Extract the [X, Y] coordinate from the center of the cell holding the provided text.  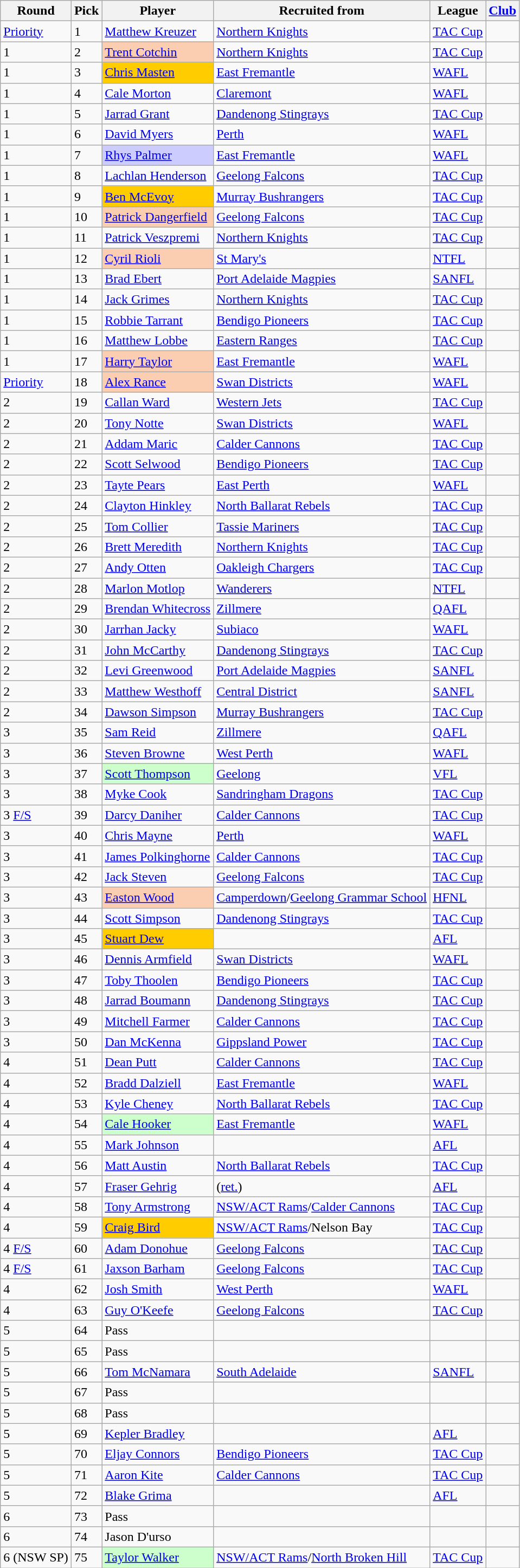
12 [86, 258]
19 [86, 403]
Toby Thoolen [158, 980]
10 [86, 217]
58 [86, 1207]
Trent Cotchin [158, 52]
Jaxson Barham [158, 1269]
Mitchell Farmer [158, 1021]
Stuart Dew [158, 939]
40 [86, 835]
18 [86, 382]
Jack Grimes [158, 300]
Lachlan Henderson [158, 176]
6 (NSW SP) [36, 1557]
(ret.) [322, 1186]
Tony Notte [158, 423]
7 [86, 155]
Sandringham Dragons [322, 794]
Craig Bird [158, 1227]
HFNL [458, 897]
Brendan Whitecross [158, 609]
Jarrad Grant [158, 114]
71 [86, 1475]
Tom McNamara [158, 1372]
63 [86, 1310]
St Mary's [322, 258]
16 [86, 341]
20 [86, 423]
57 [86, 1186]
49 [86, 1021]
53 [86, 1104]
47 [86, 980]
Taylor Walker [158, 1557]
43 [86, 897]
72 [86, 1495]
44 [86, 918]
Marlon Motlop [158, 588]
Tayte Pears [158, 485]
65 [86, 1351]
Tom Collier [158, 526]
Pick [86, 11]
Levi Greenwood [158, 671]
Camperdown/Geelong Grammar School [322, 897]
24 [86, 506]
Guy O'Keefe [158, 1310]
Western Jets [322, 403]
John McCarthy [158, 650]
Matthew Kreuzer [158, 31]
Jack Steven [158, 877]
23 [86, 485]
75 [86, 1557]
Geelong [322, 774]
Gippsland Power [322, 1042]
59 [86, 1227]
15 [86, 320]
68 [86, 1413]
Dennis Armfield [158, 960]
69 [86, 1434]
Andy Otten [158, 567]
Clayton Hinkley [158, 506]
56 [86, 1165]
32 [86, 671]
70 [86, 1454]
52 [86, 1083]
48 [86, 1001]
50 [86, 1042]
Cyril Rioli [158, 258]
34 [86, 712]
Dawson Simpson [158, 712]
67 [86, 1392]
45 [86, 939]
Club [503, 11]
Aaron Kite [158, 1475]
51 [86, 1062]
Sam Reid [158, 733]
Brad Ebert [158, 279]
Subiaco [322, 630]
22 [86, 464]
David Myers [158, 134]
Matthew Westhoff [158, 691]
74 [86, 1537]
39 [86, 815]
NSW/ACT Rams/Calder Cannons [322, 1207]
East Perth [322, 485]
37 [86, 774]
Adam Donohue [158, 1248]
21 [86, 444]
Patrick Veszpremi [158, 237]
27 [86, 567]
Matt Austin [158, 1165]
64 [86, 1331]
Wanderers [322, 588]
8 [86, 176]
League [458, 11]
Scott Simpson [158, 918]
Scott Selwood [158, 464]
VFL [458, 774]
Eastern Ranges [322, 341]
Kepler Bradley [158, 1434]
Kyle Cheney [158, 1104]
Jason D'urso [158, 1537]
9 [86, 196]
Bradd Dalziell [158, 1083]
Matthew Lobbe [158, 341]
Patrick Dangerfield [158, 217]
Dean Putt [158, 1062]
Player [158, 11]
Ben McEvoy [158, 196]
3 F/S [36, 815]
Mark Johnson [158, 1145]
Callan Ward [158, 403]
Recruited from [322, 11]
Blake Grima [158, 1495]
Chris Masten [158, 73]
31 [86, 650]
73 [86, 1516]
Fraser Gehrig [158, 1186]
55 [86, 1145]
Robbie Tarrant [158, 320]
James Polkinghorne [158, 856]
Round [36, 11]
Scott Thompson [158, 774]
NSW/ACT Rams/North Broken Hill [322, 1557]
17 [86, 361]
NSW/ACT Rams/Nelson Bay [322, 1227]
Cale Hooker [158, 1124]
Harry Taylor [158, 361]
36 [86, 753]
14 [86, 300]
Jarrad Boumann [158, 1001]
28 [86, 588]
Eljay Connors [158, 1454]
Addam Maric [158, 444]
Easton Wood [158, 897]
41 [86, 856]
Rhys Palmer [158, 155]
Tassie Mariners [322, 526]
Central District [322, 691]
25 [86, 526]
33 [86, 691]
54 [86, 1124]
South Adelaide [322, 1372]
Myke Cook [158, 794]
60 [86, 1248]
Jarrhan Jacky [158, 630]
26 [86, 547]
35 [86, 733]
11 [86, 237]
Josh Smith [158, 1290]
Tony Armstrong [158, 1207]
Dan McKenna [158, 1042]
46 [86, 960]
30 [86, 630]
Claremont [322, 93]
42 [86, 877]
29 [86, 609]
66 [86, 1372]
13 [86, 279]
Chris Mayne [158, 835]
61 [86, 1269]
Steven Browne [158, 753]
Cale Morton [158, 93]
Darcy Daniher [158, 815]
62 [86, 1290]
38 [86, 794]
Brett Meredith [158, 547]
Alex Rance [158, 382]
Oakleigh Chargers [322, 567]
